Scan for the cell matching the given text and deliver its [X, Y] coordinate at center. 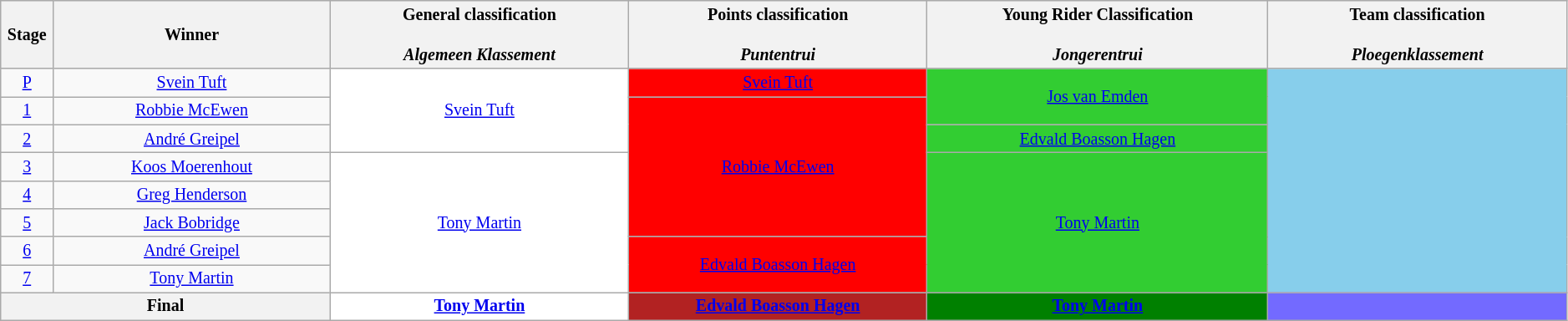
Team classificationPloegenklassement [1417, 35]
2 [27, 139]
Koos Moerenhout [192, 167]
7 [27, 279]
Greg Henderson [192, 194]
General classificationAlgemeen Klassement [480, 35]
3 [27, 167]
6 [27, 251]
Final [165, 306]
1 [27, 110]
P [27, 84]
4 [27, 194]
Points classificationPuntentrui [779, 35]
Young Rider ClassificationJongerentrui [1098, 35]
Winner [192, 35]
Stage [27, 35]
5 [27, 222]
Jos van Emden [1098, 97]
Jack Bobridge [192, 222]
